Scan for the cell matching the given text and deliver its (X, Y) coordinate at center. 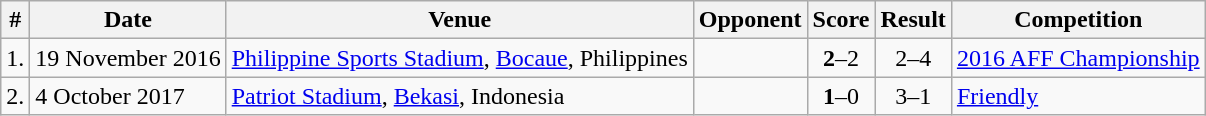
Opponent (750, 20)
3–1 (913, 96)
# (16, 20)
2016 AFF Championship (1078, 58)
Result (913, 20)
1–0 (841, 96)
2–4 (913, 58)
Friendly (1078, 96)
Date (128, 20)
4 October 2017 (128, 96)
Venue (460, 20)
2–2 (841, 58)
Patriot Stadium, Bekasi, Indonesia (460, 96)
Score (841, 20)
Competition (1078, 20)
Philippine Sports Stadium, Bocaue, Philippines (460, 58)
19 November 2016 (128, 58)
1. (16, 58)
2. (16, 96)
